Capture the cell that displays the provided text and extract its (x, y) central coordinate. 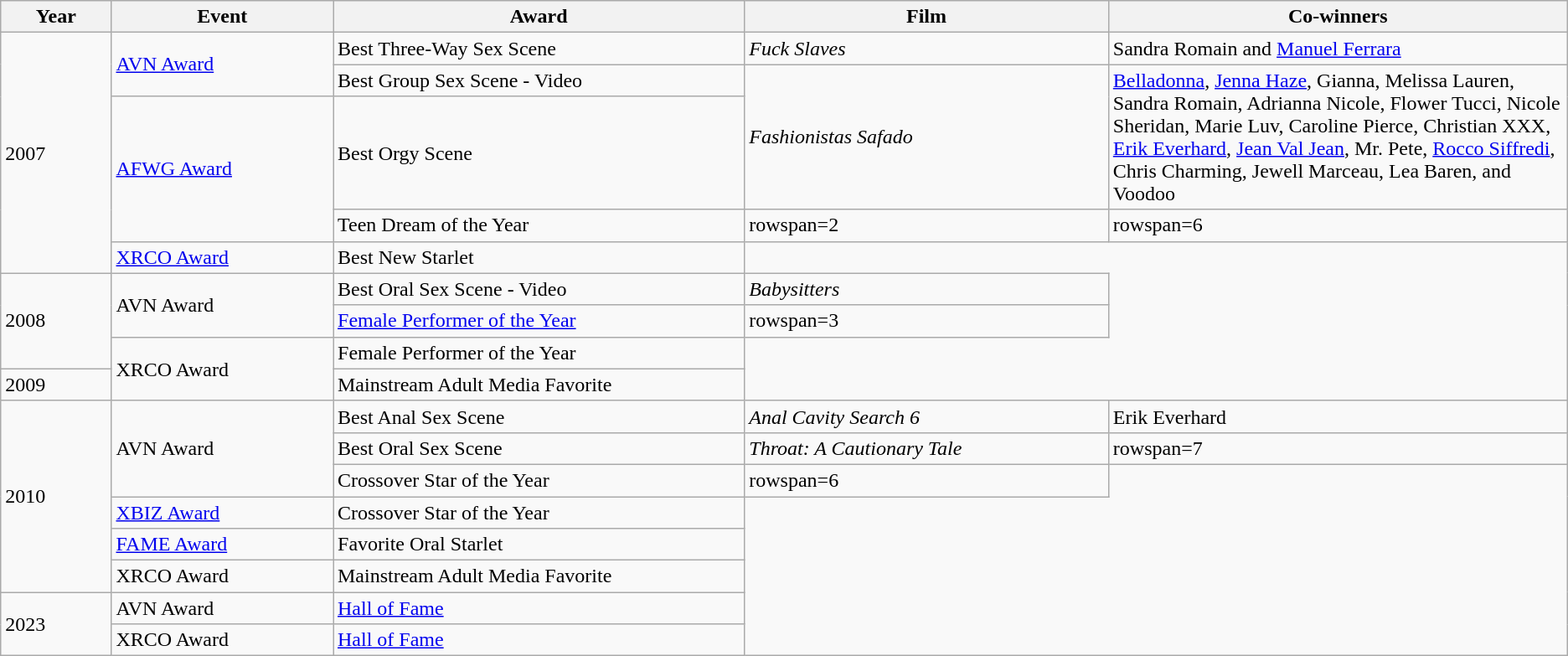
rowspan=2 (926, 225)
Anal Cavity Search 6 (926, 416)
Event (223, 17)
Sandra Romain and Manuel Ferrara (1338, 49)
2010 (56, 496)
2008 (56, 321)
Best Oral Sex Scene - Video (539, 289)
Best Orgy Scene (539, 152)
Fashionistas Safado (926, 137)
Award (539, 17)
rowspan=7 (1338, 448)
rowspan=3 (926, 321)
Erik Everhard (1338, 416)
XBIZ Award (223, 512)
FAME Award (223, 545)
AFWG Award (223, 169)
2023 (56, 624)
Best Group Sex Scene - Video (539, 80)
Best New Starlet (539, 257)
Fuck Slaves (926, 49)
Babysitters (926, 289)
Year (56, 17)
2007 (56, 152)
Throat: A Cautionary Tale (926, 448)
Film (926, 17)
Co-winners (1338, 17)
Best Three-Way Sex Scene (539, 49)
2009 (56, 385)
Teen Dream of the Year (539, 225)
Best Anal Sex Scene (539, 416)
Favorite Oral Starlet (539, 545)
Best Oral Sex Scene (539, 448)
